Search for the cell housing the specified text and yield its [x, y] center coordinate. 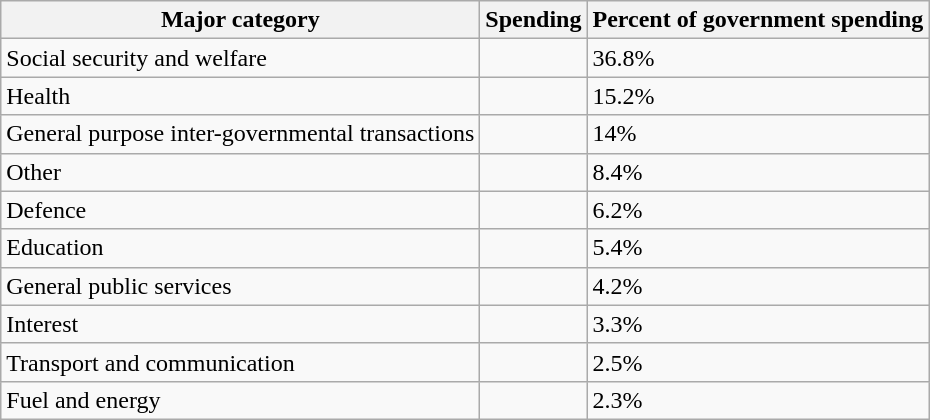
6.2% [758, 210]
General public services [240, 286]
14% [758, 134]
Spending [534, 20]
2.5% [758, 362]
3.3% [758, 324]
Percent of government spending [758, 20]
4.2% [758, 286]
Education [240, 248]
5.4% [758, 248]
General purpose inter-governmental transactions [240, 134]
8.4% [758, 172]
Other [240, 172]
15.2% [758, 96]
Fuel and energy [240, 400]
36.8% [758, 58]
Defence [240, 210]
Health [240, 96]
2.3% [758, 400]
Major category [240, 20]
Transport and communication [240, 362]
Interest [240, 324]
Social security and welfare [240, 58]
